Output the [x, y] coordinate of the center of the cell containing the given text.  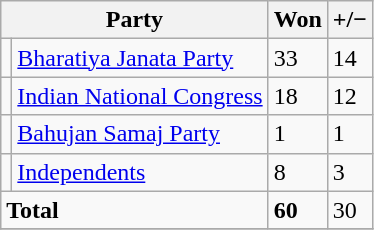
60 [298, 210]
8 [298, 172]
33 [298, 58]
Bharatiya Janata Party [140, 58]
+/− [350, 20]
3 [350, 172]
Independents [140, 172]
30 [350, 210]
18 [298, 96]
Bahujan Samaj Party [140, 134]
12 [350, 96]
14 [350, 58]
Total [134, 210]
Won [298, 20]
Indian National Congress [140, 96]
Party [134, 20]
